For the text-containing cell, return its midpoint in (X, Y) coordinate format. 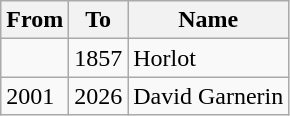
1857 (98, 58)
2001 (35, 96)
Horlot (208, 58)
Name (208, 20)
From (35, 20)
To (98, 20)
2026 (98, 96)
David Garnerin (208, 96)
